Extract the [X, Y] coordinate from the center of the cell holding the provided text.  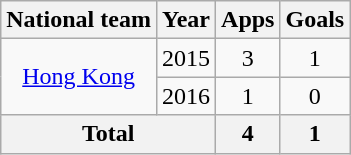
4 [248, 134]
2015 [186, 58]
Apps [248, 20]
2016 [186, 96]
Hong Kong [79, 77]
Year [186, 20]
Goals [315, 20]
Total [108, 134]
National team [79, 20]
0 [315, 96]
3 [248, 58]
